Provide the [X, Y] coordinate of the cell's center where the given text is located.  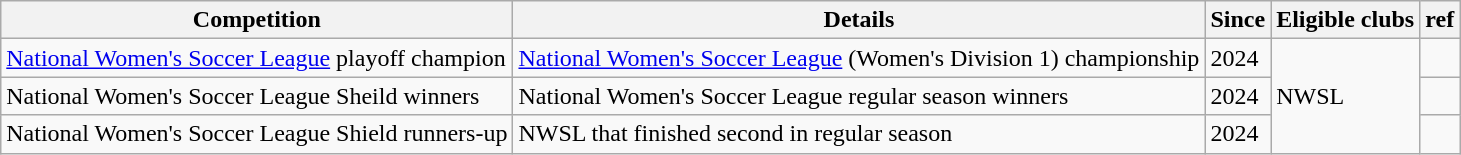
Competition [257, 20]
NWSL [1346, 96]
National Women's Soccer League playoff champion [257, 58]
Since [1238, 20]
National Women's Soccer League (Women's Division 1) championship [859, 58]
National Women's Soccer League Sheild winners [257, 96]
NWSL that finished second in regular season [859, 134]
National Women's Soccer League Shield runners-up [257, 134]
National Women's Soccer League regular season winners [859, 96]
ref [1440, 20]
Details [859, 20]
Eligible clubs [1346, 20]
